Find where the given text appears and provide that cell's center as [x, y] coordinate. 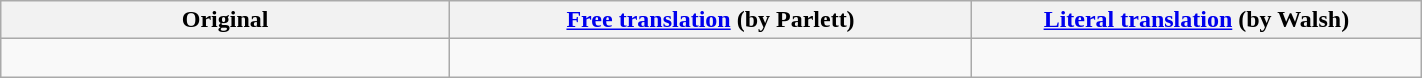
Original [226, 20]
Literal translation (by Walsh) [1197, 20]
Free translation (by Parlett) [711, 20]
